Capture the cell that displays the provided text and extract its [x, y] central coordinate. 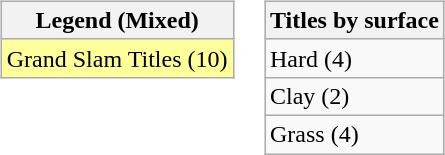
Legend (Mixed) [117, 20]
Hard (4) [354, 58]
Clay (2) [354, 96]
Grand Slam Titles (10) [117, 58]
Grass (4) [354, 134]
Titles by surface [354, 20]
